Return the (X, Y) coordinate for the center point of the cell that contains the specified text.  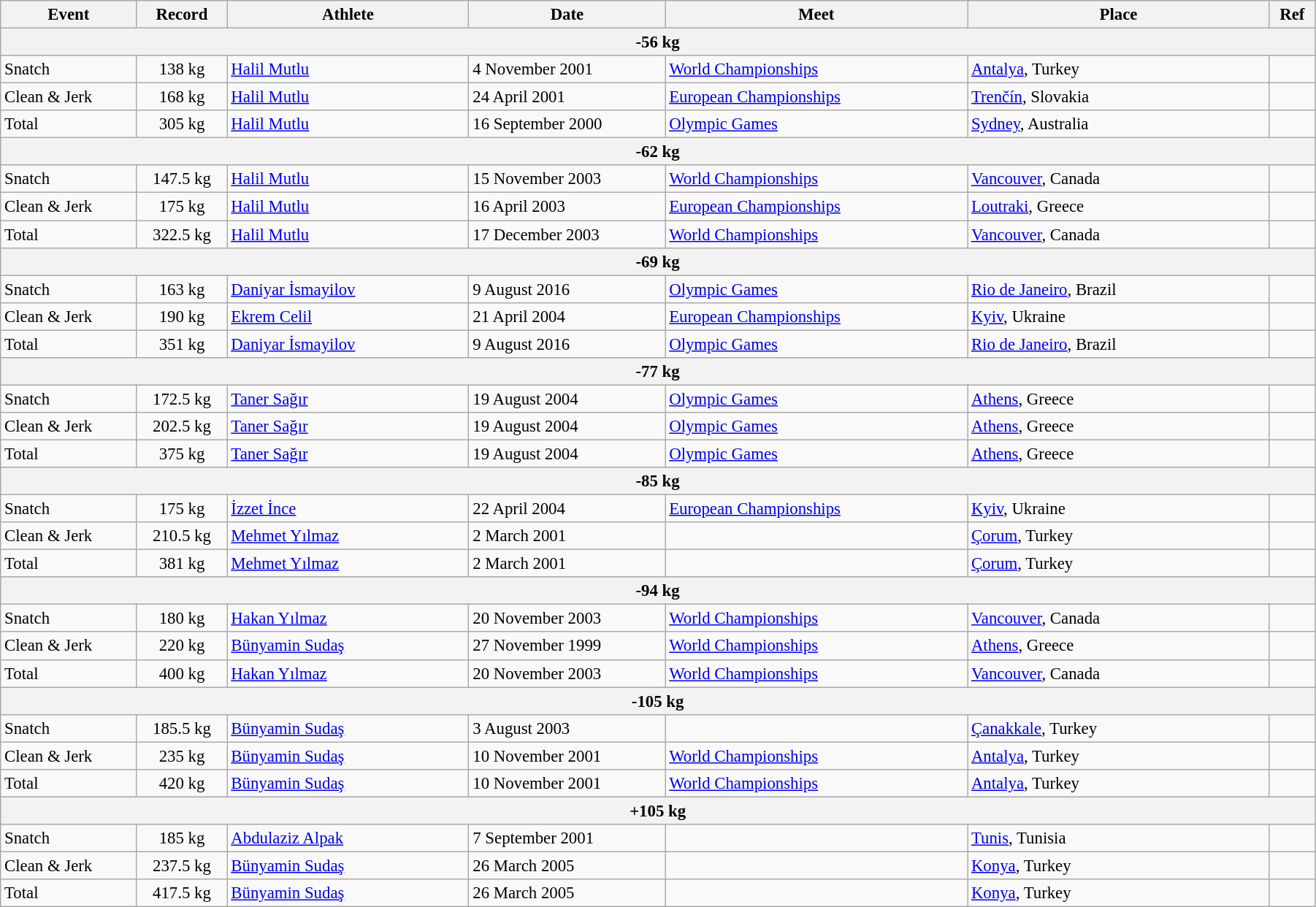
7 September 2001 (567, 838)
Loutraki, Greece (1119, 207)
381 kg (182, 564)
138 kg (182, 69)
17 December 2003 (567, 234)
185 kg (182, 838)
16 September 2000 (567, 124)
375 kg (182, 453)
147.5 kg (182, 179)
351 kg (182, 344)
-85 kg (658, 481)
16 April 2003 (567, 207)
27 November 1999 (567, 646)
Çanakkale, Turkey (1119, 728)
Place (1119, 15)
+105 kg (658, 811)
190 kg (182, 316)
305 kg (182, 124)
Event (69, 15)
3 August 2003 (567, 728)
-56 kg (658, 42)
-62 kg (658, 152)
Ref (1292, 15)
172.5 kg (182, 399)
-105 kg (658, 701)
180 kg (182, 619)
Tunis, Tunisia (1119, 838)
168 kg (182, 97)
Sydney, Australia (1119, 124)
Ekrem Celil (348, 316)
Abdulaziz Alpak (348, 838)
420 kg (182, 784)
417.5 kg (182, 893)
220 kg (182, 646)
322.5 kg (182, 234)
400 kg (182, 673)
Record (182, 15)
210.5 kg (182, 536)
Trenčín, Slovakia (1119, 97)
21 April 2004 (567, 316)
237.5 kg (182, 865)
235 kg (182, 756)
24 April 2001 (567, 97)
163 kg (182, 289)
Meet (816, 15)
-77 kg (658, 372)
Athlete (348, 15)
-69 kg (658, 261)
185.5 kg (182, 728)
22 April 2004 (567, 509)
-94 kg (658, 591)
202.5 kg (182, 426)
İzzet İnce (348, 509)
4 November 2001 (567, 69)
15 November 2003 (567, 179)
Date (567, 15)
